Detect which cell encompasses the target text, then output its [X, Y] center coordinate. 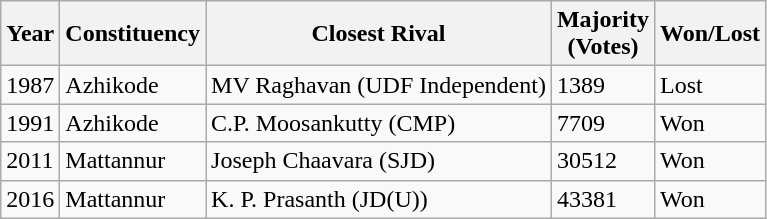
C.P. Moosankutty (CMP) [379, 123]
Year [30, 34]
Lost [710, 85]
2011 [30, 161]
1991 [30, 123]
Joseph Chaavara (SJD) [379, 161]
Constituency [133, 34]
2016 [30, 199]
43381 [602, 199]
K. P. Prasanth (JD(U)) [379, 199]
MV Raghavan (UDF Independent) [379, 85]
Won/Lost [710, 34]
1389 [602, 85]
Majority(Votes) [602, 34]
Closest Rival [379, 34]
7709 [602, 123]
30512 [602, 161]
1987 [30, 85]
